Capture the cell that displays the provided text and extract its (x, y) central coordinate. 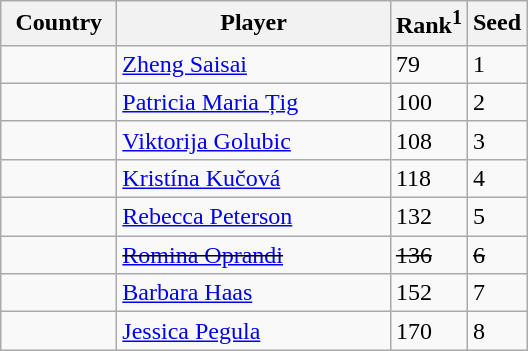
100 (428, 102)
1 (496, 64)
79 (428, 64)
Barbara Haas (254, 293)
170 (428, 331)
4 (496, 178)
Rank1 (428, 24)
7 (496, 293)
152 (428, 293)
Rebecca Peterson (254, 217)
Viktorija Golubic (254, 140)
2 (496, 102)
Player (254, 24)
Jessica Pegula (254, 331)
132 (428, 217)
118 (428, 178)
Country (59, 24)
136 (428, 255)
6 (496, 255)
8 (496, 331)
Seed (496, 24)
Kristína Kučová (254, 178)
Zheng Saisai (254, 64)
5 (496, 217)
3 (496, 140)
Romina Oprandi (254, 255)
Patricia Maria Țig (254, 102)
108 (428, 140)
